Determine the (X, Y) coordinate at the center of the cell enclosing the given text.  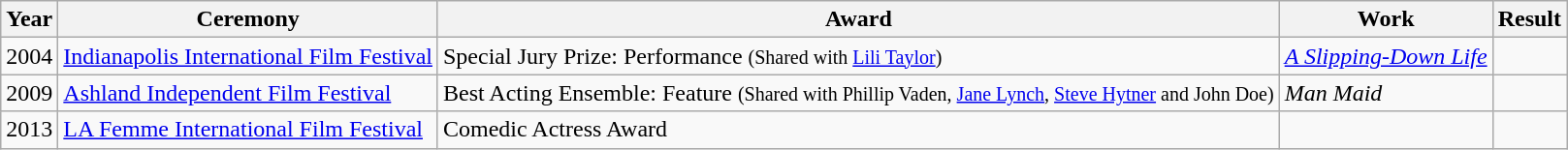
2013 (29, 130)
A Slipping-Down Life (1386, 56)
Ashland Independent Film Festival (248, 93)
Man Maid (1386, 93)
Special Jury Prize: Performance (Shared with Lili Taylor) (858, 56)
Year (29, 19)
Award (858, 19)
Indianapolis International Film Festival (248, 56)
Result (1529, 19)
Comedic Actress Award (858, 130)
Work (1386, 19)
2009 (29, 93)
Ceremony (248, 19)
Best Acting Ensemble: Feature (Shared with Phillip Vaden, Jane Lynch, Steve Hytner and John Doe) (858, 93)
LA Femme International Film Festival (248, 130)
2004 (29, 56)
